From the cell containing the given text, extract its center point as [X, Y] coordinate. 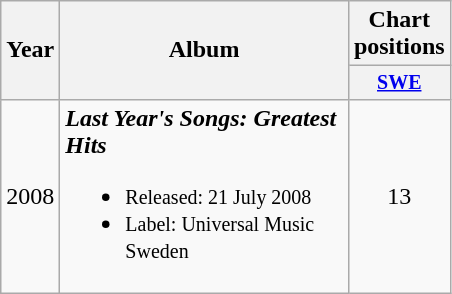
Album [204, 50]
Last Year's Songs: Greatest HitsReleased: 21 July 2008Label: Universal Music Sweden [204, 196]
Year [30, 50]
Chart positions [399, 34]
SWE [399, 82]
13 [399, 196]
2008 [30, 196]
